Return (X, Y) of the center of cell containing provided text 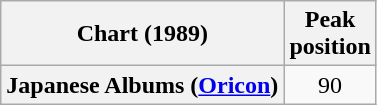
Japanese Albums (Oricon) (142, 85)
Chart (1989) (142, 34)
Peak position (330, 34)
90 (330, 85)
